Scan for the cell matching the given text and deliver its [x, y] coordinate at center. 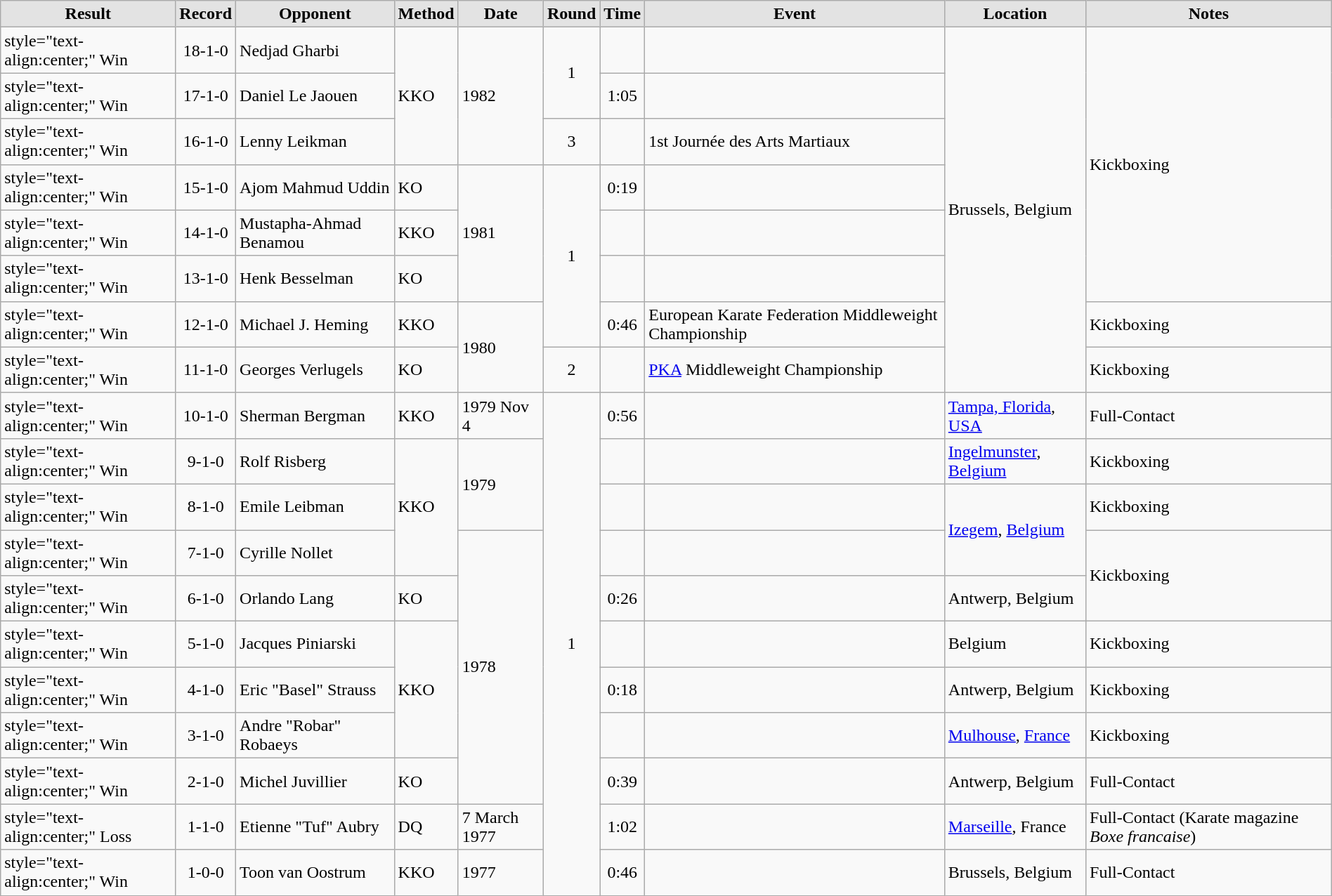
Lenny Leikman [315, 142]
0:18 [622, 690]
1-1-0 [206, 827]
9-1-0 [206, 461]
0:26 [622, 598]
0:39 [622, 781]
6-1-0 [206, 598]
Location [1014, 14]
1980 [500, 347]
Opponent [315, 14]
Georges Verlugels [315, 369]
Result [89, 14]
0:19 [622, 187]
Date [500, 14]
1-0-0 [206, 872]
Cyrille Nollet [315, 552]
1981 [500, 233]
Full-Contact (Karate magazine Boxe francaise) [1209, 827]
16-1-0 [206, 142]
0:56 [622, 416]
Mustapha-Ahmad Benamou [315, 233]
Mulhouse, France [1014, 736]
7-1-0 [206, 552]
style="text-align:center;" Loss [89, 827]
Method [426, 14]
Tampa, Florida, USA [1014, 416]
17-1-0 [206, 95]
Andre "Robar" Robaeys [315, 736]
8-1-0 [206, 507]
1977 [500, 872]
PKA Middleweight Championship [795, 369]
1:05 [622, 95]
Toon van Oostrum [315, 872]
Nedjad Gharbi [315, 51]
13-1-0 [206, 278]
Etienne "Tuf" Aubry [315, 827]
10-1-0 [206, 416]
1978 [500, 666]
Emile Leibman [315, 507]
3-1-0 [206, 736]
Rolf Risberg [315, 461]
2 [571, 369]
Notes [1209, 14]
DQ [426, 827]
Marseille, France [1014, 827]
11-1-0 [206, 369]
Jacques Piniarski [315, 645]
Ajom Mahmud Uddin [315, 187]
Round [571, 14]
1979 [500, 484]
5-1-0 [206, 645]
Henk Besselman [315, 278]
Record [206, 14]
Daniel Le Jaouen [315, 95]
Michael J. Heming [315, 324]
Ingelmunster, Belgium [1014, 461]
1982 [500, 95]
Orlando Lang [315, 598]
1979 Nov 4 [500, 416]
7 March 1977 [500, 827]
Sherman Bergman [315, 416]
Belgium [1014, 645]
Eric "Basel" Strauss [315, 690]
European Karate Federation Middleweight Championship [795, 324]
Event [795, 14]
Michel Juvillier [315, 781]
15-1-0 [206, 187]
18-1-0 [206, 51]
Izegem, Belgium [1014, 529]
1:02 [622, 827]
14-1-0 [206, 233]
1st Journée des Arts Martiaux [795, 142]
4-1-0 [206, 690]
12-1-0 [206, 324]
3 [571, 142]
Time [622, 14]
2-1-0 [206, 781]
